Capture the cell that displays the provided text and extract its [X, Y] central coordinate. 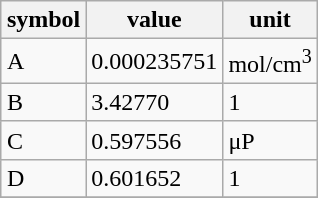
C [43, 140]
value [154, 20]
μP [270, 140]
D [43, 178]
0.601652 [154, 178]
unit [270, 20]
3.42770 [154, 102]
mol/cm3 [270, 62]
symbol [43, 20]
0.597556 [154, 140]
0.000235751 [154, 62]
A [43, 62]
B [43, 102]
